From the cell containing the given text, extract its center point as [X, Y] coordinate. 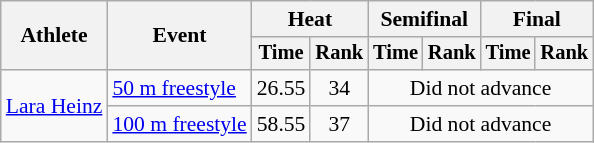
Semifinal [424, 19]
Final [537, 19]
34 [339, 88]
58.55 [282, 124]
Lara Heinz [54, 106]
100 m freestyle [179, 124]
Heat [310, 19]
26.55 [282, 88]
50 m freestyle [179, 88]
37 [339, 124]
Event [179, 36]
Athlete [54, 36]
